Extract the [x, y] coordinate from the center of the cell holding the provided text.  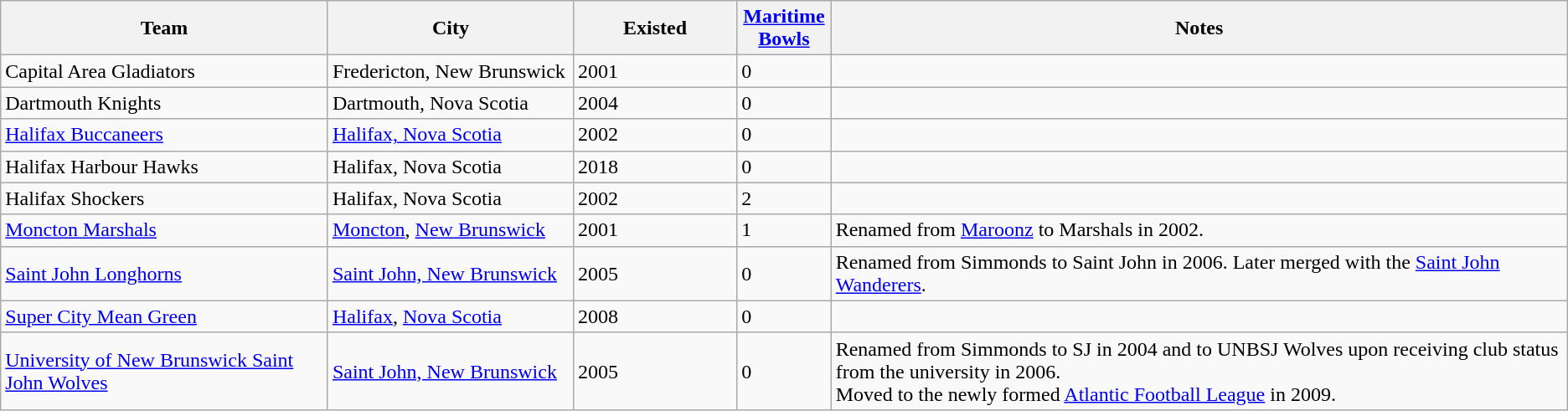
Renamed from Maroonz to Marshals in 2002. [1199, 230]
Halifax Harbour Hawks [164, 167]
Existed [655, 28]
City [451, 28]
Moncton Marshals [164, 230]
Maritime Bowls [784, 28]
Renamed from Simmonds to Saint John in 2006. Later merged with the Saint John Wanderers. [1199, 273]
2018 [655, 167]
Dartmouth, Nova Scotia [451, 103]
Capital Area Gladiators [164, 71]
Super City Mean Green [164, 316]
Halifax Buccaneers [164, 135]
1 [784, 230]
2 [784, 198]
University of New Brunswick Saint John Wolves [164, 371]
Dartmouth Knights [164, 103]
2004 [655, 103]
2008 [655, 316]
Team [164, 28]
Fredericton, New Brunswick [451, 71]
Notes [1199, 28]
Halifax Shockers [164, 198]
Moncton, New Brunswick [451, 230]
Saint John Longhorns [164, 273]
